Pinpoint the cell where the given text exists, returning its [X, Y] midpoint coordinate. 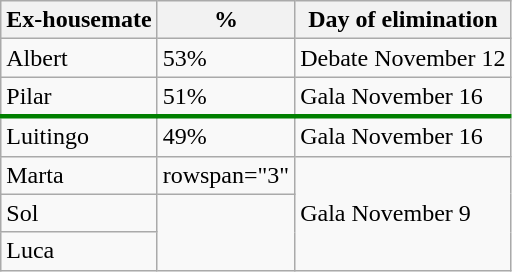
Albert [79, 58]
Pilar [79, 97]
Luitingo [79, 136]
rowspan="3" [226, 175]
Debate November 12 [403, 58]
Luca [79, 251]
Ex-housemate [79, 20]
49% [226, 136]
53% [226, 58]
51% [226, 97]
% [226, 20]
Day of elimination [403, 20]
Gala November 9 [403, 213]
Sol [79, 213]
Marta [79, 175]
